For the text-containing cell, return its midpoint in (x, y) coordinate format. 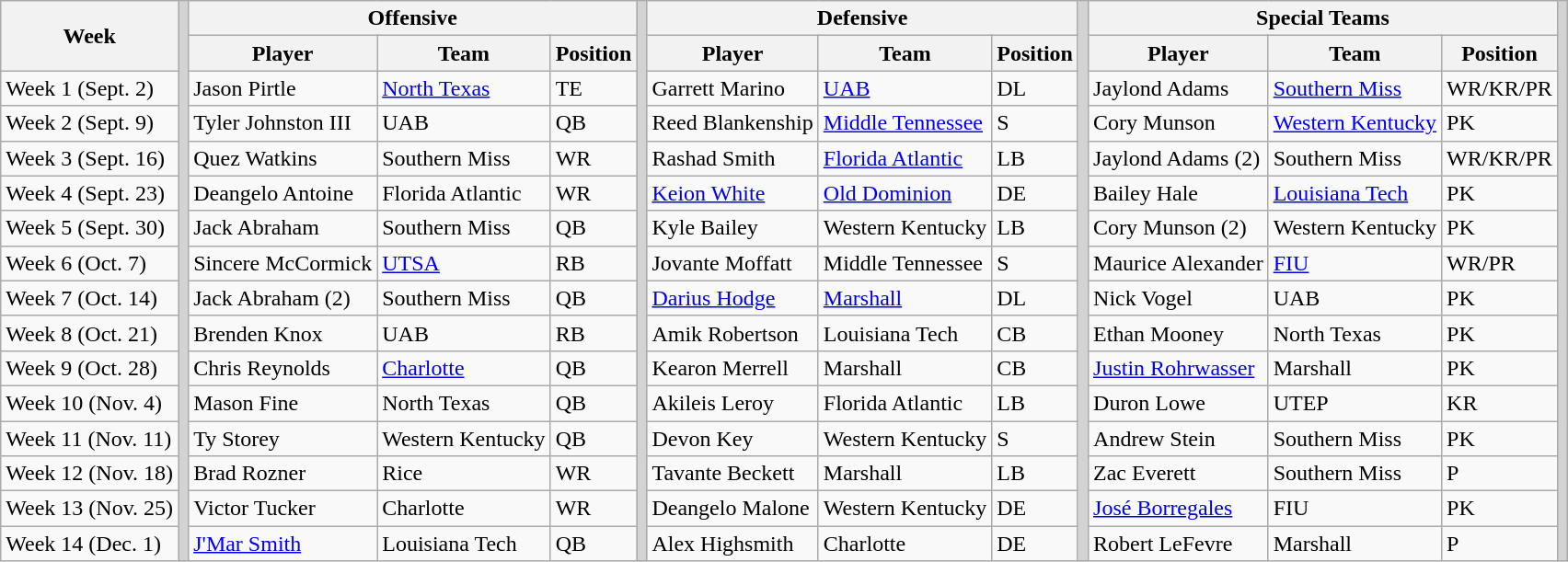
Tyler Johnston III (283, 123)
Jack Abraham (2) (283, 298)
Week 13 (Nov. 25) (90, 509)
Jaylond Adams (1179, 88)
Ty Storey (283, 439)
Brad Rozner (283, 474)
Rashad Smith (732, 158)
Week 12 (Nov. 18) (90, 474)
Week 9 (Oct. 28) (90, 368)
Maurice Alexander (1179, 263)
Week 4 (Sept. 23) (90, 193)
Bailey Hale (1179, 193)
Week 5 (Sept. 30) (90, 228)
Darius Hodge (732, 298)
Kyle Bailey (732, 228)
TE (594, 88)
Chris Reynolds (283, 368)
Week 6 (Oct. 7) (90, 263)
Mason Fine (283, 403)
Jack Abraham (283, 228)
KR (1500, 403)
Jaylond Adams (2) (1179, 158)
Week 2 (Sept. 9) (90, 123)
Reed Blankenship (732, 123)
Tavante Beckett (732, 474)
Deangelo Malone (732, 509)
Old Dominion (905, 193)
Jason Pirtle (283, 88)
Offensive (412, 18)
Nick Vogel (1179, 298)
Akileis Leroy (732, 403)
J'Mar Smith (283, 544)
Brenden Knox (283, 333)
Amik Robertson (732, 333)
Week 11 (Nov. 11) (90, 439)
Special Teams (1323, 18)
Duron Lowe (1179, 403)
Victor Tucker (283, 509)
Rice (464, 474)
Week 10 (Nov. 4) (90, 403)
Garrett Marino (732, 88)
Jovante Moffatt (732, 263)
Week 8 (Oct. 21) (90, 333)
Devon Key (732, 439)
Alex Highsmith (732, 544)
Justin Rohrwasser (1179, 368)
Keion White (732, 193)
Week 1 (Sept. 2) (90, 88)
Week 14 (Dec. 1) (90, 544)
Zac Everett (1179, 474)
UTSA (464, 263)
WR/PR (1500, 263)
Deangelo Antoine (283, 193)
Sincere McCormick (283, 263)
Cory Munson (1179, 123)
Robert LeFevre (1179, 544)
UTEP (1355, 403)
Defensive (863, 18)
Week (90, 36)
Week 7 (Oct. 14) (90, 298)
Quez Watkins (283, 158)
José Borregales (1179, 509)
Week 3 (Sept. 16) (90, 158)
Ethan Mooney (1179, 333)
Kearon Merrell (732, 368)
Cory Munson (2) (1179, 228)
Andrew Stein (1179, 439)
